Capture the cell that displays the provided text and extract its (x, y) central coordinate. 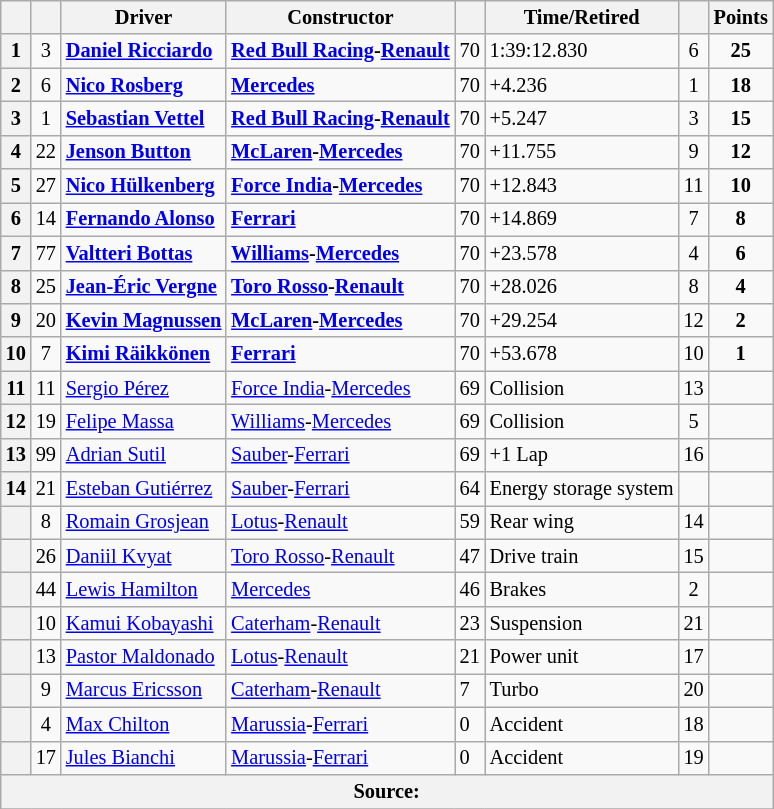
+5.247 (582, 118)
Energy storage system (582, 489)
Nico Rosberg (144, 85)
59 (470, 522)
Brakes (582, 589)
Fernando Alonso (144, 219)
Suspension (582, 623)
Kamui Kobayashi (144, 623)
Jean-Éric Vergne (144, 287)
Valtteri Bottas (144, 253)
Drive train (582, 556)
Source: (387, 791)
Adrian Sutil (144, 455)
Romain Grosjean (144, 522)
Felipe Massa (144, 421)
Turbo (582, 690)
Time/Retired (582, 17)
+53.678 (582, 354)
Daniil Kvyat (144, 556)
+29.254 (582, 320)
Daniel Ricciardo (144, 51)
+14.869 (582, 219)
47 (470, 556)
Rear wing (582, 522)
23 (470, 623)
46 (470, 589)
77 (46, 253)
+28.026 (582, 287)
26 (46, 556)
Jenson Button (144, 152)
+11.755 (582, 152)
+1 Lap (582, 455)
Kimi Räikkönen (144, 354)
Constructor (340, 17)
22 (46, 152)
99 (46, 455)
Points (741, 17)
1:39:12.830 (582, 51)
Max Chilton (144, 724)
Jules Bianchi (144, 758)
Lewis Hamilton (144, 589)
+23.578 (582, 253)
16 (694, 455)
Driver (144, 17)
Nico Hülkenberg (144, 186)
+12.843 (582, 186)
Power unit (582, 657)
27 (46, 186)
Kevin Magnussen (144, 320)
Marcus Ericsson (144, 690)
Pastor Maldonado (144, 657)
Esteban Gutiérrez (144, 489)
44 (46, 589)
Sergio Pérez (144, 388)
64 (470, 489)
Sebastian Vettel (144, 118)
+4.236 (582, 85)
